Extract the (x, y) coordinate from the center of the cell holding the provided text.  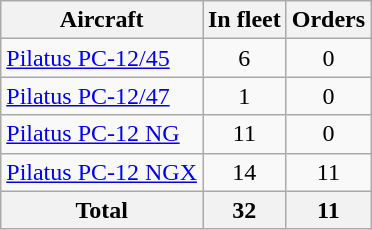
1 (244, 96)
Orders (328, 20)
Aircraft (102, 20)
Pilatus PC-12/47 (102, 96)
6 (244, 58)
In fleet (244, 20)
Pilatus PC-12 NG (102, 134)
Pilatus PC-12/45 (102, 58)
Total (102, 210)
32 (244, 210)
Pilatus PC-12 NGX (102, 172)
14 (244, 172)
